From the cell containing the given text, extract its center point as (X, Y) coordinate. 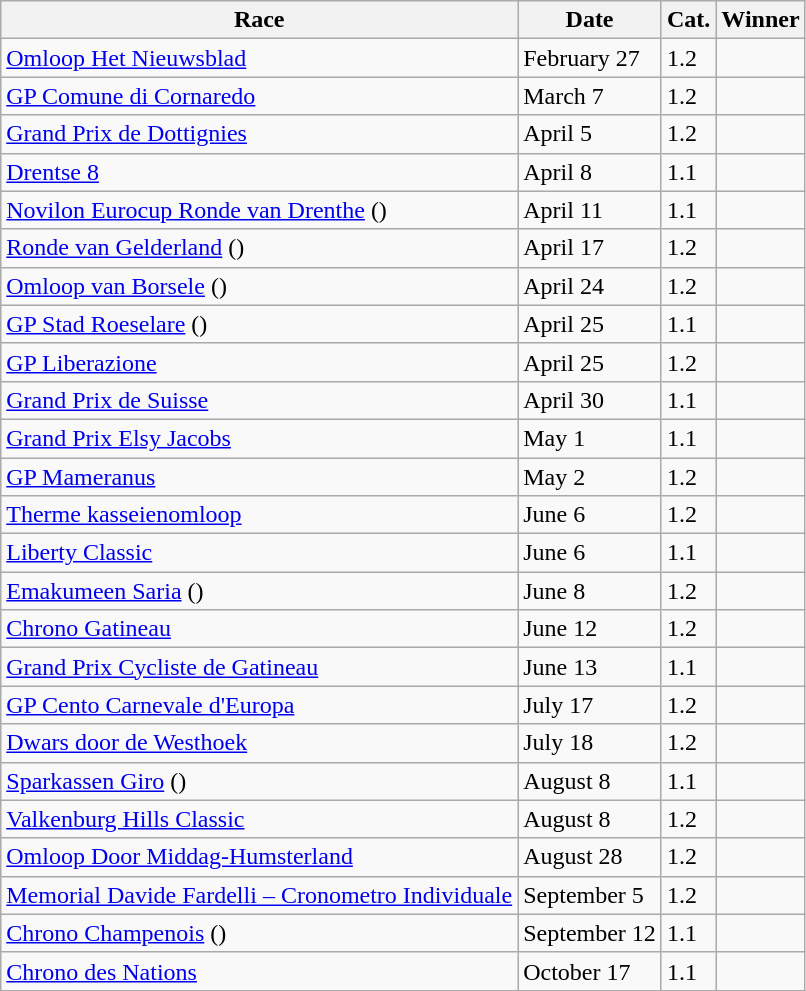
Memorial Davide Fardelli – Cronometro Individuale (260, 895)
June 12 (590, 629)
GP Stad Roeselare () (260, 324)
Chrono des Nations (260, 971)
Winner (760, 20)
Dwars door de Westhoek (260, 743)
GP Cento Carnevale d'Europa (260, 705)
Chrono Champenois () (260, 933)
GP Comune di Cornaredo (260, 96)
Drentse 8 (260, 172)
May 1 (590, 438)
Omloop van Borsele () (260, 286)
September 12 (590, 933)
September 5 (590, 895)
June 13 (590, 667)
August 28 (590, 857)
April 5 (590, 134)
Grand Prix de Dottignies (260, 134)
GP Liberazione (260, 362)
Chrono Gatineau (260, 629)
April 8 (590, 172)
Ronde van Gelderland () (260, 248)
Valkenburg Hills Classic (260, 819)
May 2 (590, 477)
Cat. (688, 20)
Omloop Door Middag-Humsterland (260, 857)
Sparkassen Giro () (260, 781)
Liberty Classic (260, 553)
Emakumeen Saria () (260, 591)
Novilon Eurocup Ronde van Drenthe () (260, 210)
Grand Prix Elsy Jacobs (260, 438)
October 17 (590, 971)
Grand Prix de Suisse (260, 400)
June 8 (590, 591)
Race (260, 20)
GP Mameranus (260, 477)
April 11 (590, 210)
Therme kasseienomloop (260, 515)
Omloop Het Nieuwsblad (260, 58)
July 17 (590, 705)
April 17 (590, 248)
February 27 (590, 58)
April 24 (590, 286)
July 18 (590, 743)
Grand Prix Cycliste de Gatineau (260, 667)
April 30 (590, 400)
March 7 (590, 96)
Date (590, 20)
